Detect which cell encompasses the target text, then output its [x, y] center coordinate. 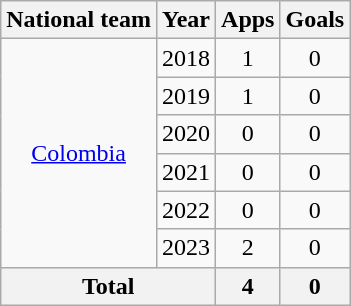
Colombia [79, 153]
2019 [186, 96]
4 [248, 286]
2022 [186, 210]
2 [248, 248]
Year [186, 20]
2018 [186, 58]
2023 [186, 248]
2021 [186, 172]
2020 [186, 134]
Apps [248, 20]
Goals [315, 20]
Total [108, 286]
National team [79, 20]
